Output the (x, y) coordinate of the center of the cell containing the given text.  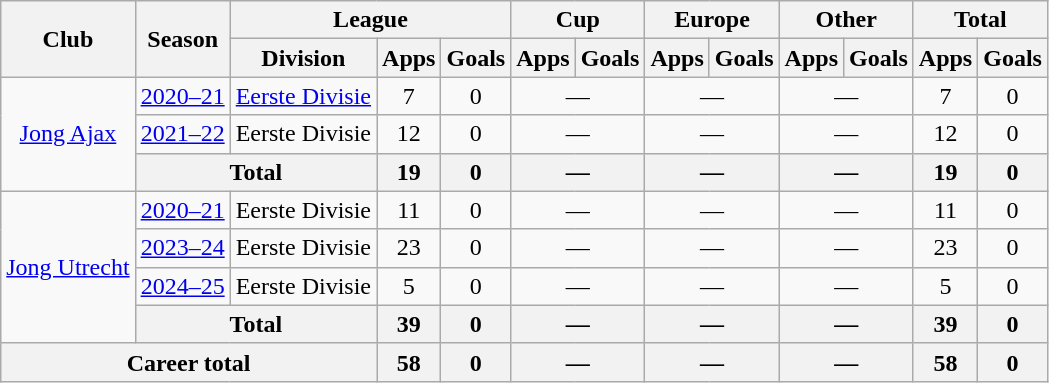
2024–25 (182, 286)
Club (68, 39)
Season (182, 39)
League (370, 20)
Europe (712, 20)
2021–22 (182, 134)
Career total (189, 362)
Other (846, 20)
Cup (578, 20)
Division (303, 58)
2023–24 (182, 248)
Jong Utrecht (68, 267)
Jong Ajax (68, 134)
